From the cell containing the given text, extract its center point as (X, Y) coordinate. 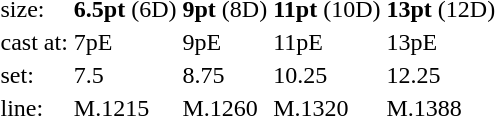
9pE (225, 42)
10.25 (327, 75)
7.5 (125, 75)
7pE (125, 42)
8.75 (225, 75)
11pE (327, 42)
